Pinpoint the cell where the given text exists, returning its (x, y) midpoint coordinate. 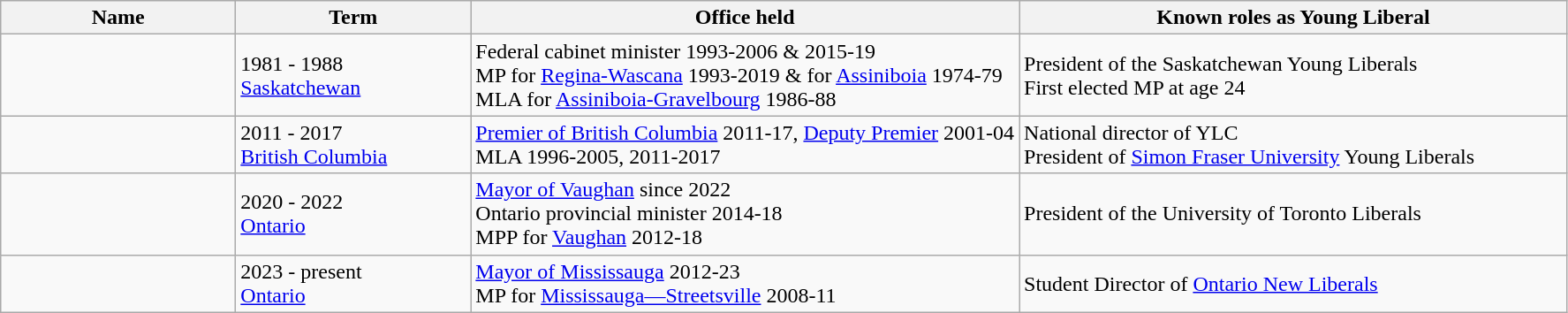
2023 - present Ontario (353, 283)
National director of YLCPresident of Simon Fraser University Young Liberals (1293, 145)
Federal cabinet minister 1993-2006 & 2015-19MP for Regina-Wascana 1993-2019 & for Assiniboia 1974-79MLA for Assiniboia-Gravelbourg 1986-88 (746, 75)
Student Director of Ontario New Liberals (1293, 283)
1981 - 1988 Saskatchewan (353, 75)
Premier of British Columbia 2011-17, Deputy Premier 2001-04MLA 1996-2005, 2011-2017 (746, 145)
Known roles as Young Liberal (1293, 18)
President of the University of Toronto Liberals (1293, 214)
2020 - 2022 Ontario (353, 214)
Mayor of Vaughan since 2022 Ontario provincial minister 2014-18 MPP for Vaughan 2012-18 (746, 214)
2011 - 2017 British Columbia (353, 145)
Term (353, 18)
President of the Saskatchewan Young LiberalsFirst elected MP at age 24 (1293, 75)
Office held (746, 18)
Name (118, 18)
Mayor of Mississauga 2012-23 MP for Mississauga—Streetsville 2008-11 (746, 283)
